Return (x, y) of the center of cell containing provided text 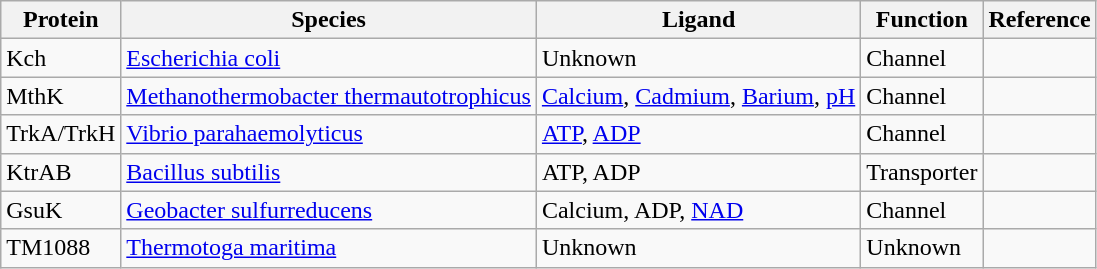
TM1088 (61, 248)
Geobacter sulfurreducens (329, 210)
KtrAB (61, 172)
Thermotoga maritima (329, 248)
Calcium, ADP, NAD (698, 210)
Function (922, 20)
GsuK (61, 210)
Vibrio parahaemolyticus (329, 134)
Ligand (698, 20)
Reference (1040, 20)
Kch (61, 58)
TrkA/TrkH (61, 134)
Escherichia coli (329, 58)
Bacillus subtilis (329, 172)
Protein (61, 20)
Transporter (922, 172)
MthK (61, 96)
Species (329, 20)
Calcium, Cadmium, Barium, pH (698, 96)
Methanothermobacter thermautotrophicus (329, 96)
